Find where the given text appears and provide that cell's center as (X, Y) coordinate. 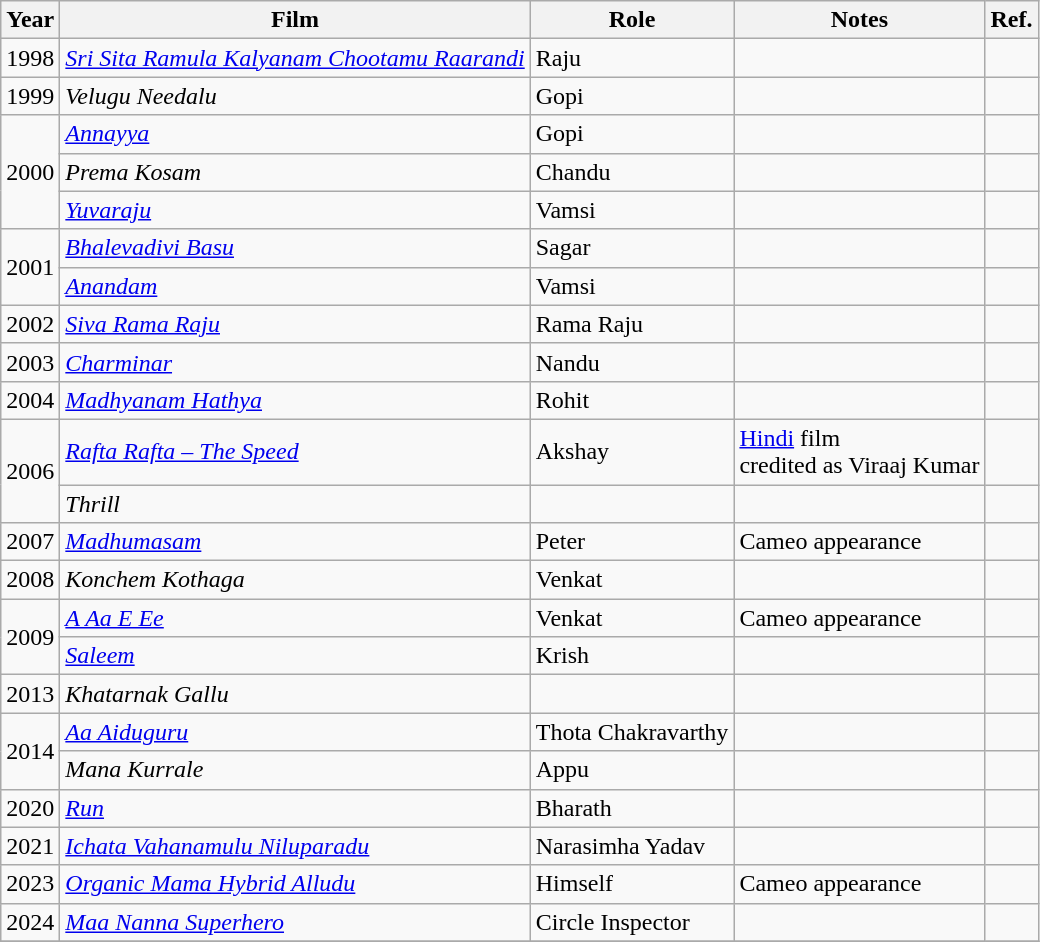
Thrill (295, 503)
Sagar (632, 248)
Nandu (632, 362)
2004 (30, 400)
Rohit (632, 400)
Velugu Needalu (295, 96)
2014 (30, 751)
A Aa E Ee (295, 618)
2002 (30, 324)
1998 (30, 58)
Hindi filmcredited as Viraaj Kumar (860, 452)
2009 (30, 637)
Circle Inspector (632, 922)
Rama Raju (632, 324)
Narasimha Yadav (632, 846)
Aa Aiduguru (295, 732)
Notes (860, 20)
Year (30, 20)
Ichata Vahanamulu Niluparadu (295, 846)
Annayya (295, 134)
Rafta Rafta – The Speed (295, 452)
Anandam (295, 286)
Peter (632, 542)
Bhalevadivi Basu (295, 248)
2000 (30, 172)
Himself (632, 884)
Organic Mama Hybrid Alludu (295, 884)
Mana Kurrale (295, 770)
Khatarnak Gallu (295, 694)
Madhumasam (295, 542)
Krish (632, 656)
Chandu (632, 172)
Charminar (295, 362)
Bharath (632, 808)
2001 (30, 267)
Yuvaraju (295, 210)
Film (295, 20)
2021 (30, 846)
1999 (30, 96)
Role (632, 20)
2020 (30, 808)
Ref. (1012, 20)
2006 (30, 470)
Raju (632, 58)
Thota Chakravarthy (632, 732)
2008 (30, 580)
2023 (30, 884)
Siva Rama Raju (295, 324)
2003 (30, 362)
Sri Sita Ramula Kalyanam Chootamu Raarandi (295, 58)
2024 (30, 922)
2013 (30, 694)
Prema Kosam (295, 172)
Madhyanam Hathya (295, 400)
Appu (632, 770)
2007 (30, 542)
Akshay (632, 452)
Saleem (295, 656)
Konchem Kothaga (295, 580)
Run (295, 808)
Maa Nanna Superhero (295, 922)
